Identify which cell holds the provided text, then report its (x, y) central coordinate. 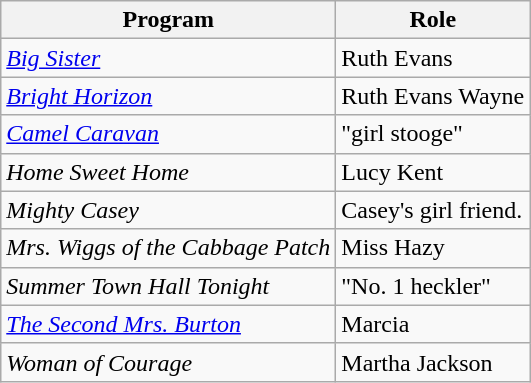
Lucy Kent (433, 172)
Mighty Casey (168, 210)
Martha Jackson (433, 362)
Casey's girl friend. (433, 210)
Ruth Evans (433, 58)
Summer Town Hall Tonight (168, 286)
"girl stooge" (433, 134)
Woman of Courage (168, 362)
Mrs. Wiggs of the Cabbage Patch (168, 248)
Home Sweet Home (168, 172)
Marcia (433, 324)
Miss Hazy (433, 248)
Bright Horizon (168, 96)
Camel Caravan (168, 134)
Big Sister (168, 58)
Role (433, 20)
The Second Mrs. Burton (168, 324)
"No. 1 heckler" (433, 286)
Program (168, 20)
Ruth Evans Wayne (433, 96)
